Return [x, y] of the center of cell containing provided text 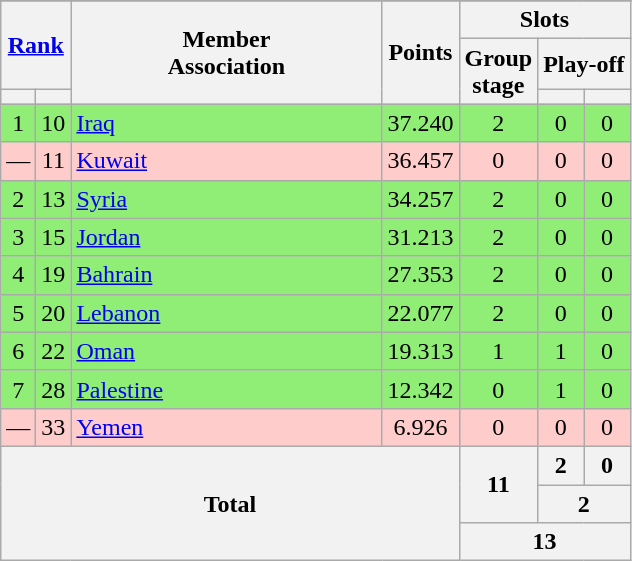
Points [420, 52]
Syria [226, 199]
22 [54, 351]
19 [54, 275]
Jordan [226, 237]
Rank [36, 45]
6.926 [420, 427]
7 [18, 389]
10 [54, 123]
6 [18, 351]
22.077 [420, 313]
15 [54, 237]
Oman [226, 351]
3 [18, 237]
Kuwait [226, 161]
27.353 [420, 275]
Palestine [226, 389]
28 [54, 389]
34.257 [420, 199]
Bahrain [226, 275]
Play-off [584, 64]
31.213 [420, 237]
33 [54, 427]
37.240 [420, 123]
Total [230, 503]
Lebanon [226, 313]
Slots [544, 20]
36.457 [420, 161]
Groupstage [498, 72]
20 [54, 313]
4 [18, 275]
Yemen [226, 427]
12.342 [420, 389]
Iraq [226, 123]
MemberAssociation [226, 52]
19.313 [420, 351]
5 [18, 313]
